Return the [x, y] coordinate for the center point of the cell that contains the specified text.  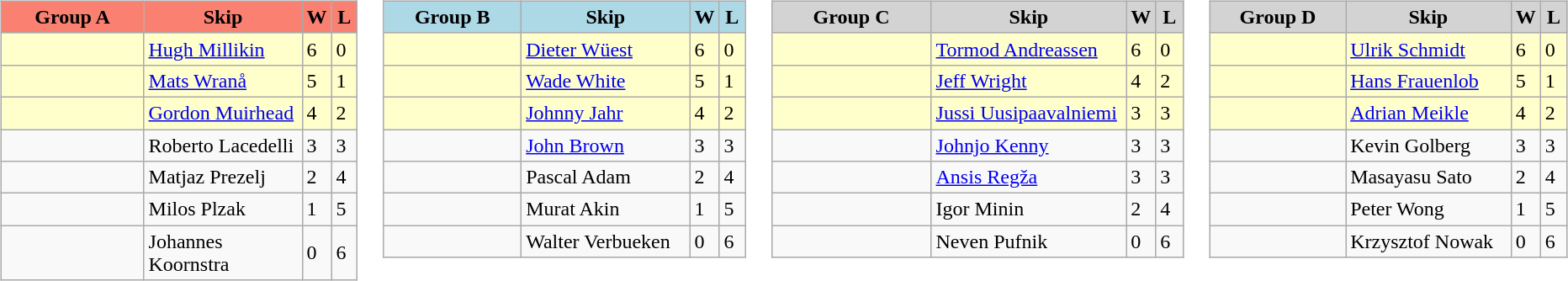
Gordon Muirhead [223, 113]
Tormod Andreassen [1029, 49]
Masayasu Sato [1428, 178]
Johannes Koornstra [223, 252]
Ansis Regža [1029, 178]
Adrian Meikle [1428, 113]
Group A [72, 17]
Jussi Uusipaavalniemi [1029, 113]
Wade White [606, 81]
Peter Wong [1428, 209]
Pascal Adam [606, 178]
Group B [453, 17]
Ulrik Schmidt [1428, 49]
Mats Wranå [223, 81]
Milos Plzak [223, 209]
Hugh Millikin [223, 49]
Neven Pufnik [1029, 241]
Group C [851, 17]
Johnjo Kenny [1029, 146]
Krzysztof Nowak [1428, 241]
Matjaz Prezelj [223, 178]
Group D [1277, 17]
John Brown [606, 146]
Hans Frauenlob [1428, 81]
Dieter Wüest [606, 49]
Jeff Wright [1029, 81]
Murat Akin [606, 209]
Johnny Jahr [606, 113]
Roberto Lacedelli [223, 146]
Igor Minin [1029, 209]
Kevin Golberg [1428, 146]
Walter Verbueken [606, 241]
